Detect which cell encompasses the target text, then output its [x, y] center coordinate. 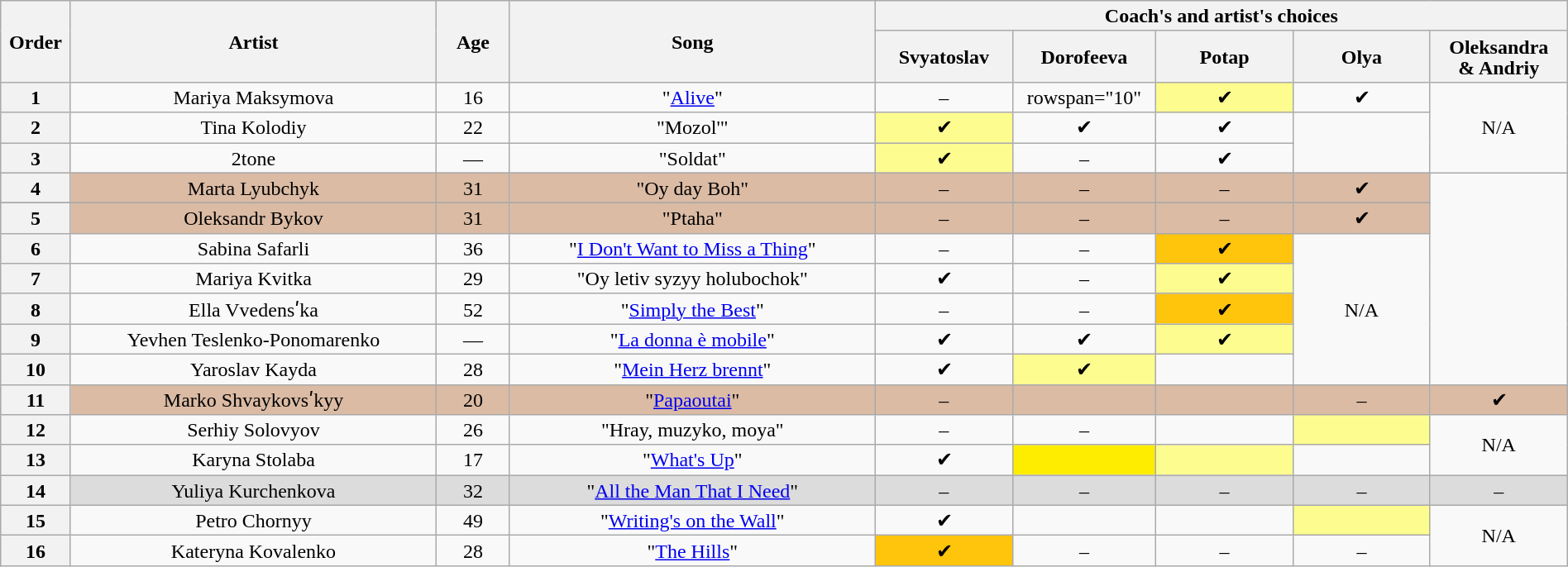
Kateryna Kovalenko [253, 550]
Marta Lyubchyk [253, 188]
2tone [253, 157]
5 [36, 218]
"I Don't Want to Miss a Thing" [692, 248]
Petro Chornyy [253, 521]
Coach's and artist's choices [1221, 17]
Marko Shvaykovsʹkyy [253, 400]
"The Hills" [692, 550]
7 [36, 279]
Mariya Maksymova [253, 98]
1 [36, 98]
"Writing's on the Wall" [692, 521]
Oleksandr Bykov [253, 218]
Yuliya Kurchenkova [253, 491]
"Soldat" [692, 157]
Yevhen Teslenko-Ponomarenko [253, 339]
8 [36, 309]
"Alive" [692, 98]
15 [36, 521]
Order [36, 41]
"Simply the Best" [692, 309]
rowspan="10" [1083, 98]
Dorofeeva [1083, 56]
17 [473, 460]
Oleksandra& Andriy [1499, 56]
"La donna è mobile" [692, 339]
49 [473, 521]
36 [473, 248]
Mariya Kvitka [253, 279]
Yaroslav Kayda [253, 369]
"Oy day Boh" [692, 188]
14 [36, 491]
4 [36, 188]
10 [36, 369]
Karyna Stolaba [253, 460]
20 [473, 400]
13 [36, 460]
"Mein Herz brennt" [692, 369]
Sabina Safarli [253, 248]
Olya [1361, 56]
Age [473, 41]
3 [36, 157]
"Papaoutai" [692, 400]
2 [36, 127]
"Oy letiv syzyy holubochok" [692, 279]
Serhiy Solovyov [253, 430]
9 [36, 339]
22 [473, 127]
29 [473, 279]
11 [36, 400]
"All the Man That I Need" [692, 491]
26 [473, 430]
"Mozol'" [692, 127]
"Ptaha" [692, 218]
Tina Kolodiy [253, 127]
Artist [253, 41]
32 [473, 491]
52 [473, 309]
Potap [1225, 56]
Svyatoslav [944, 56]
Ella Vvedensʹka [253, 309]
Song [692, 41]
"Hray, muzyko, moya" [692, 430]
6 [36, 248]
"What's Up" [692, 460]
12 [36, 430]
